Identify which cell holds the provided text, then report its (X, Y) central coordinate. 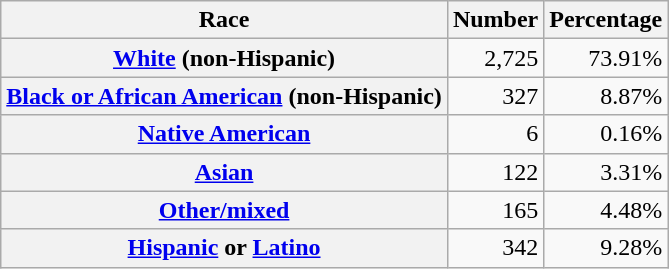
9.28% (606, 248)
8.87% (606, 96)
165 (495, 210)
Black or African American (non-Hispanic) (224, 96)
342 (495, 248)
White (non-Hispanic) (224, 58)
122 (495, 172)
6 (495, 134)
327 (495, 96)
Asian (224, 172)
3.31% (606, 172)
2,725 (495, 58)
Percentage (606, 20)
73.91% (606, 58)
Hispanic or Latino (224, 248)
Number (495, 20)
4.48% (606, 210)
Race (224, 20)
Native American (224, 134)
0.16% (606, 134)
Other/mixed (224, 210)
